Search for the cell housing the specified text and yield its (X, Y) center coordinate. 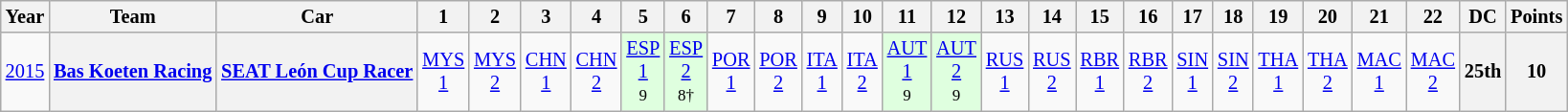
RBR2 (1148, 72)
25th (1483, 72)
RBR1 (1100, 72)
2 (495, 16)
7 (731, 16)
3 (546, 16)
RUS2 (1051, 72)
SEAT León Cup Racer (317, 72)
ESP28† (685, 72)
Points (1536, 16)
POR1 (731, 72)
20 (1328, 16)
17 (1193, 16)
SIN1 (1193, 72)
AUT19 (907, 72)
MAC1 (1379, 72)
MYS2 (495, 72)
THA1 (1278, 72)
MAC2 (1433, 72)
Bas Koeten Racing (132, 72)
CHN2 (597, 72)
Team (132, 16)
15 (1100, 16)
CHN1 (546, 72)
ITA1 (822, 72)
ITA2 (862, 72)
MYS1 (443, 72)
13 (1005, 16)
16 (1148, 16)
5 (643, 16)
2015 (25, 72)
19 (1278, 16)
Car (317, 16)
18 (1233, 16)
RUS1 (1005, 72)
THA2 (1328, 72)
DC (1483, 16)
4 (597, 16)
9 (822, 16)
1 (443, 16)
8 (777, 16)
ESP19 (643, 72)
14 (1051, 16)
11 (907, 16)
12 (956, 16)
22 (1433, 16)
SIN2 (1233, 72)
AUT29 (956, 72)
POR2 (777, 72)
Year (25, 16)
21 (1379, 16)
6 (685, 16)
